Output the (x, y) coordinate of the center of the cell containing the given text.  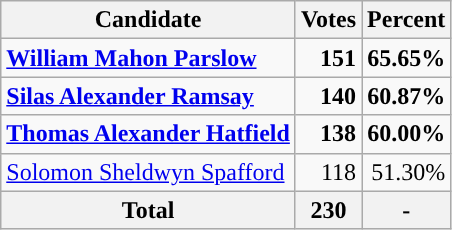
Silas Alexander Ramsay (148, 96)
151 (328, 58)
60.00% (406, 134)
- (406, 210)
65.65% (406, 58)
Percent (406, 20)
118 (328, 172)
51.30% (406, 172)
60.87% (406, 96)
Candidate (148, 20)
Solomon Sheldwyn Spafford (148, 172)
138 (328, 134)
William Mahon Parslow (148, 58)
Thomas Alexander Hatfield (148, 134)
Total (148, 210)
230 (328, 210)
Votes (328, 20)
140 (328, 96)
